Identify which cell holds the provided text, then report its [x, y] central coordinate. 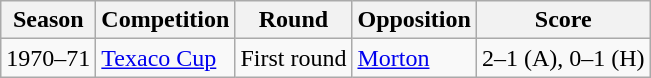
2–1 (A), 0–1 (H) [563, 58]
1970–71 [48, 58]
Morton [414, 58]
Score [563, 20]
Competition [166, 20]
Opposition [414, 20]
Round [294, 20]
Season [48, 20]
Texaco Cup [166, 58]
First round [294, 58]
